Provide the (X, Y) coordinate of the cell's center where the given text is located.  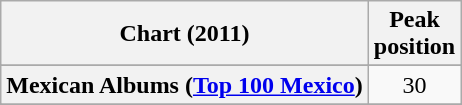
Peakposition (414, 34)
Mexican Albums (Top 100 Mexico) (185, 85)
30 (414, 85)
Chart (2011) (185, 34)
